Return (x, y) of the center of cell containing provided text 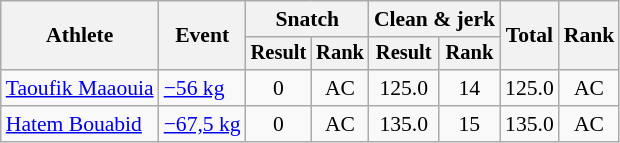
−56 kg (202, 88)
Clean & jerk (434, 19)
Athlete (80, 36)
Event (202, 36)
15 (470, 124)
14 (470, 88)
Snatch (308, 19)
Taoufik Maaouia (80, 88)
Hatem Bouabid (80, 124)
Total (530, 36)
−67,5 kg (202, 124)
